Locate the cell with the specified text and output its [X, Y] center coordinate. 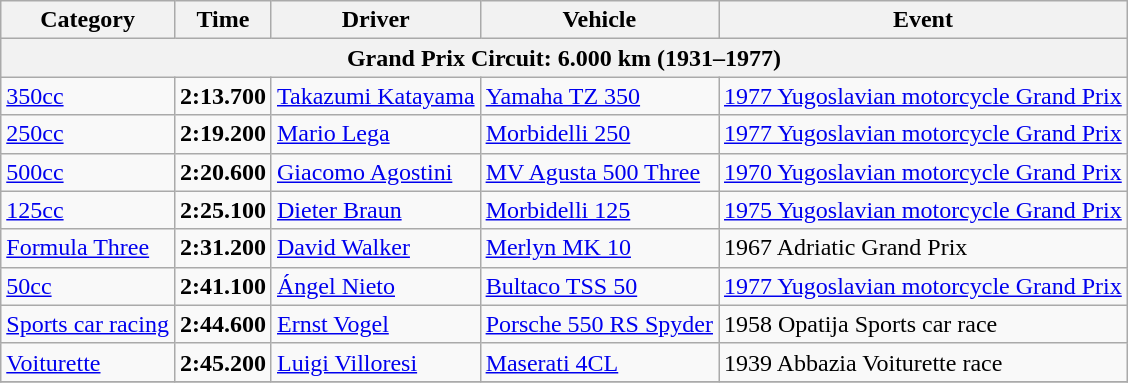
1970 Yugoslavian motorcycle Grand Prix [922, 172]
Grand Prix Circuit: 6.000 km (1931–1977) [564, 58]
Voiturette [88, 362]
Ángel Nieto [376, 286]
Mario Lega [376, 134]
Event [922, 20]
2:13.700 [222, 96]
Porsche 550 RS Spyder [599, 324]
500cc [88, 172]
David Walker [376, 248]
Morbidelli 250 [599, 134]
2:20.600 [222, 172]
125cc [88, 210]
50cc [88, 286]
1939 Abbazia Voiturette race [922, 362]
Driver [376, 20]
350cc [88, 96]
2:44.600 [222, 324]
1967 Adriatic Grand Prix [922, 248]
Luigi Villoresi [376, 362]
Merlyn MK 10 [599, 248]
Maserati 4CL [599, 362]
Formula Three [88, 248]
Sports car racing [88, 324]
Bultaco TSS 50 [599, 286]
2:25.100 [222, 210]
Giacomo Agostini [376, 172]
250cc [88, 134]
2:19.200 [222, 134]
1958 Opatija Sports car race [922, 324]
1975 Yugoslavian motorcycle Grand Prix [922, 210]
Yamaha TZ 350 [599, 96]
Vehicle [599, 20]
MV Agusta 500 Three [599, 172]
Ernst Vogel [376, 324]
2:31.200 [222, 248]
Category [88, 20]
Time [222, 20]
Dieter Braun [376, 210]
2:41.100 [222, 286]
2:45.200 [222, 362]
Morbidelli 125 [599, 210]
Takazumi Katayama [376, 96]
